Identify which cell holds the provided text, then report its [x, y] central coordinate. 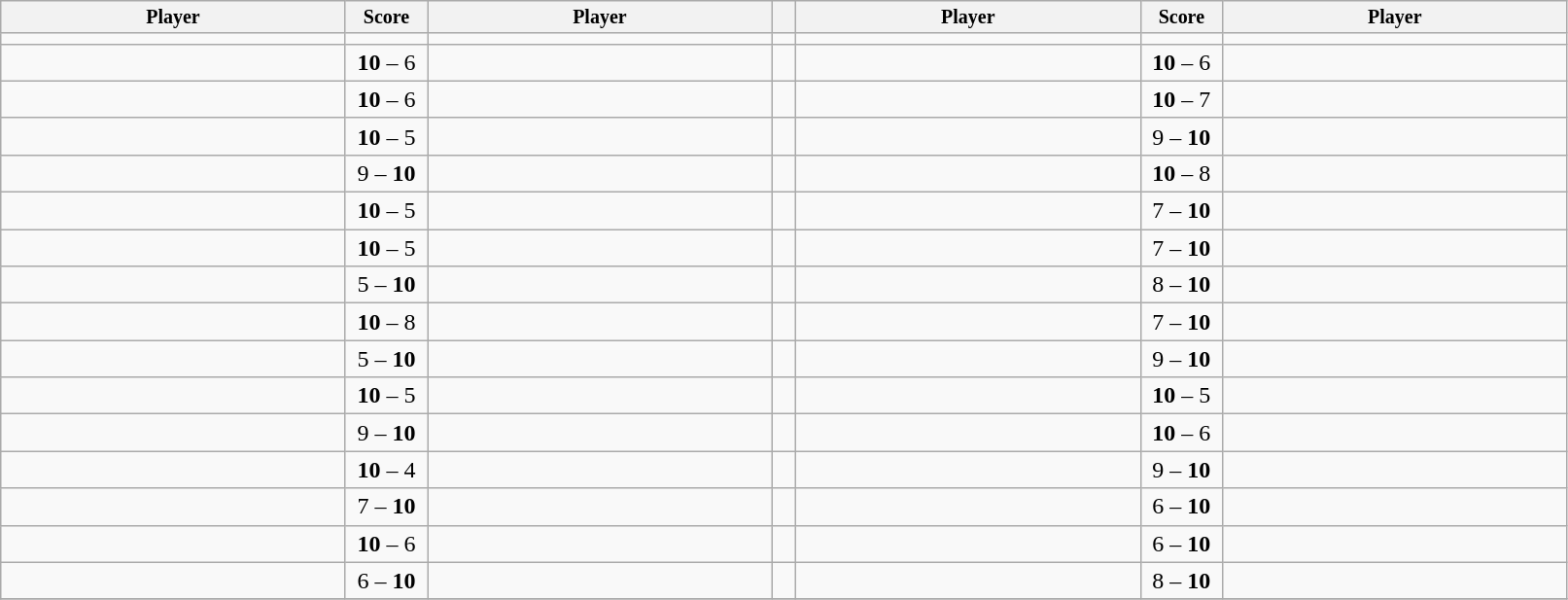
10 – 7 [1181, 99]
10 – 4 [386, 470]
